For the text-containing cell, return its midpoint in [X, Y] coordinate format. 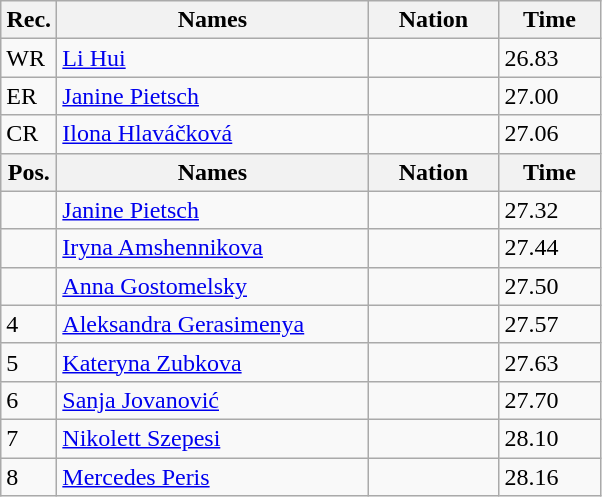
Iryna Amshennikova [212, 248]
Mercedes Peris [212, 477]
26.83 [550, 58]
27.06 [550, 134]
28.10 [550, 438]
Pos. [29, 172]
ER [29, 96]
Li Hui [212, 58]
27.44 [550, 248]
CR [29, 134]
Ilona Hlaváčková [212, 134]
27.57 [550, 324]
6 [29, 400]
Aleksandra Gerasimenya [212, 324]
7 [29, 438]
WR [29, 58]
5 [29, 362]
Anna Gostomelsky [212, 286]
Kateryna Zubkova [212, 362]
27.32 [550, 210]
Nikolett Szepesi [212, 438]
27.70 [550, 400]
4 [29, 324]
Rec. [29, 20]
Sanja Jovanović [212, 400]
27.00 [550, 96]
27.50 [550, 286]
8 [29, 477]
27.63 [550, 362]
28.16 [550, 477]
